For the text-containing cell, return its midpoint in (x, y) coordinate format. 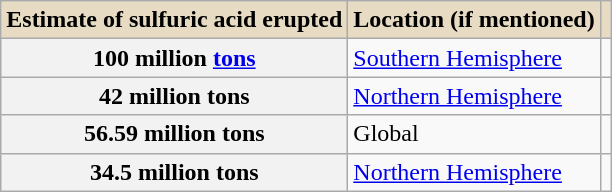
34.5 million tons (174, 172)
Location (if mentioned) (474, 20)
Estimate of sulfuric acid erupted (174, 20)
Global (474, 134)
Southern Hemisphere (474, 58)
42 million tons (174, 96)
56.59 million tons (174, 134)
100 million tons (174, 58)
